Find where the given text appears and provide that cell's center as [X, Y] coordinate. 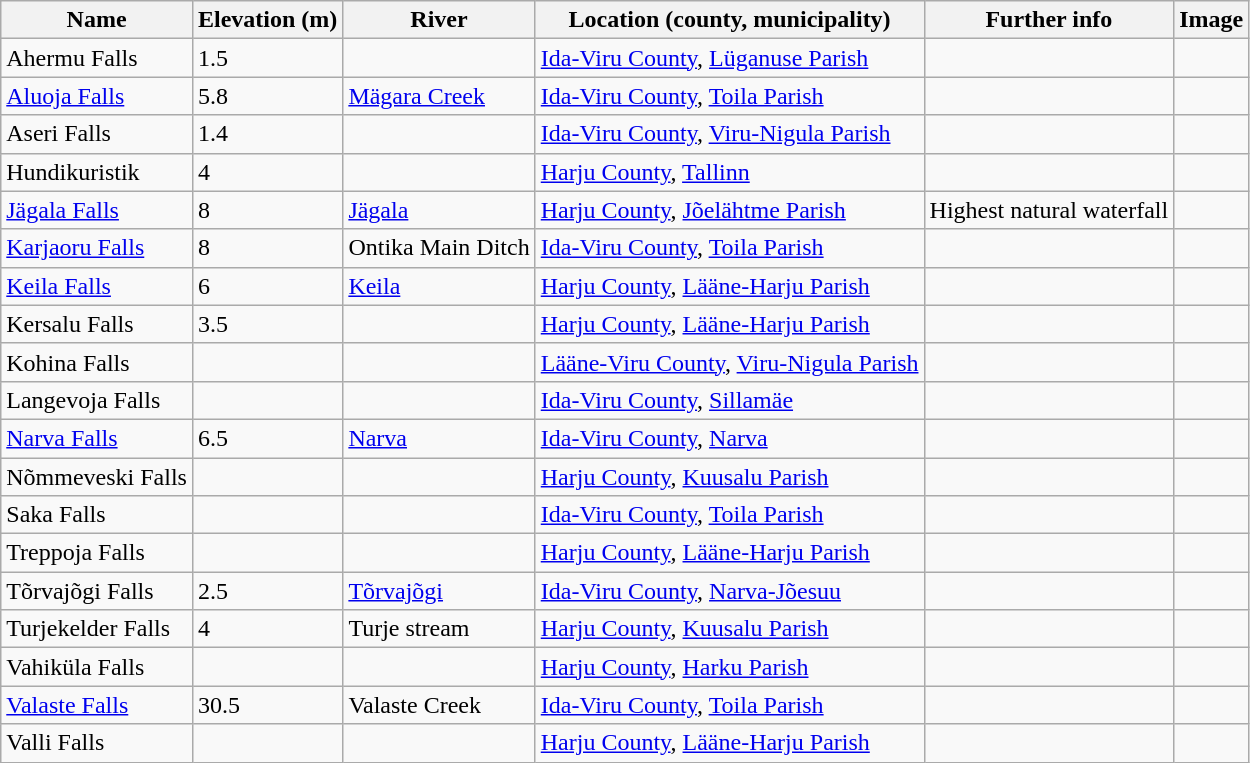
Harju County, Tallinn [730, 172]
Narva [439, 438]
1.4 [267, 134]
30.5 [267, 705]
3.5 [267, 324]
Harju County, Harku Parish [730, 667]
Jägala Falls [97, 210]
Further info [1049, 20]
Highest natural waterfall [1049, 210]
Treppoja Falls [97, 553]
Keila [439, 286]
Ida-Viru County, Lüganuse Parish [730, 58]
Hundikuristik [97, 172]
Saka Falls [97, 515]
Ida-Viru County, Narva [730, 438]
Turjekelder Falls [97, 629]
5.8 [267, 96]
Aluoja Falls [97, 96]
Turje stream [439, 629]
Jägala [439, 210]
Karjaoru Falls [97, 248]
Lääne-Viru County, Viru-Nigula Parish [730, 362]
Narva Falls [97, 438]
Harju County, Jõelähtme Parish [730, 210]
Ida-Viru County, Viru-Nigula Parish [730, 134]
2.5 [267, 591]
River [439, 20]
Valaste Creek [439, 705]
Ida-Viru County, Sillamäe [730, 400]
Langevoja Falls [97, 400]
Valaste Falls [97, 705]
Ida-Viru County, Narva-Jõesuu [730, 591]
6.5 [267, 438]
Tõrvajõgi Falls [97, 591]
Aseri Falls [97, 134]
Keila Falls [97, 286]
Location (county, municipality) [730, 20]
Kersalu Falls [97, 324]
Vahiküla Falls [97, 667]
Tõrvajõgi [439, 591]
Ontika Main Ditch [439, 248]
1.5 [267, 58]
Mägara Creek [439, 96]
Valli Falls [97, 743]
6 [267, 286]
Ahermu Falls [97, 58]
Name [97, 20]
Kohina Falls [97, 362]
Image [1212, 20]
Elevation (m) [267, 20]
Nõmmeveski Falls [97, 477]
